Locate the cell with the specified text and output its [X, Y] center coordinate. 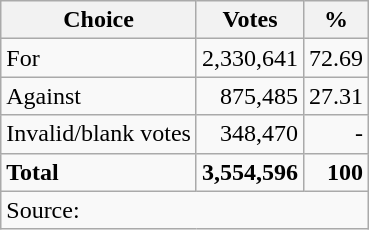
72.69 [336, 58]
Against [99, 96]
% [336, 20]
875,485 [250, 96]
Total [99, 172]
348,470 [250, 134]
2,330,641 [250, 58]
Invalid/blank votes [99, 134]
3,554,596 [250, 172]
100 [336, 172]
27.31 [336, 96]
- [336, 134]
For [99, 58]
Source: [185, 210]
Choice [99, 20]
Votes [250, 20]
